Provide the (X, Y) coordinate of the cell's center where the given text is located.  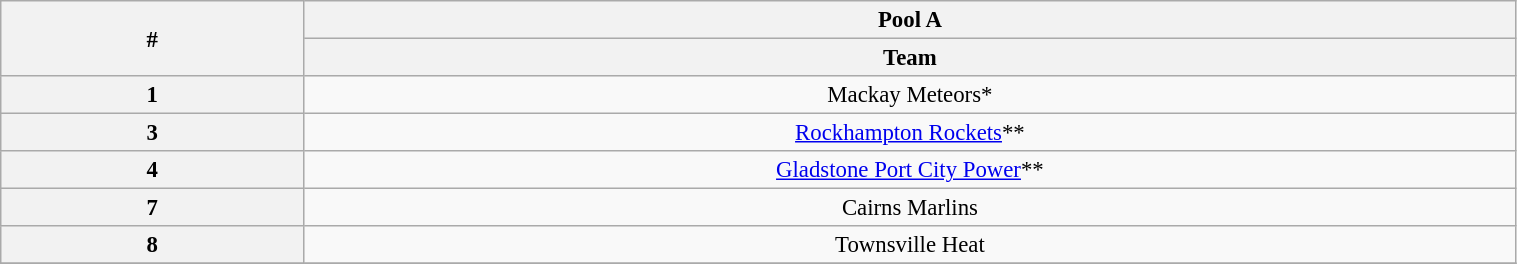
Mackay Meteors* (910, 95)
Cairns Marlins (910, 208)
Rockhampton Rockets** (910, 133)
Pool A (910, 20)
# (152, 38)
7 (152, 208)
3 (152, 133)
Gladstone Port City Power** (910, 170)
4 (152, 170)
Townsville Heat (910, 245)
1 (152, 95)
8 (152, 245)
Team (910, 58)
